Scan for the cell matching the given text and deliver its [x, y] coordinate at center. 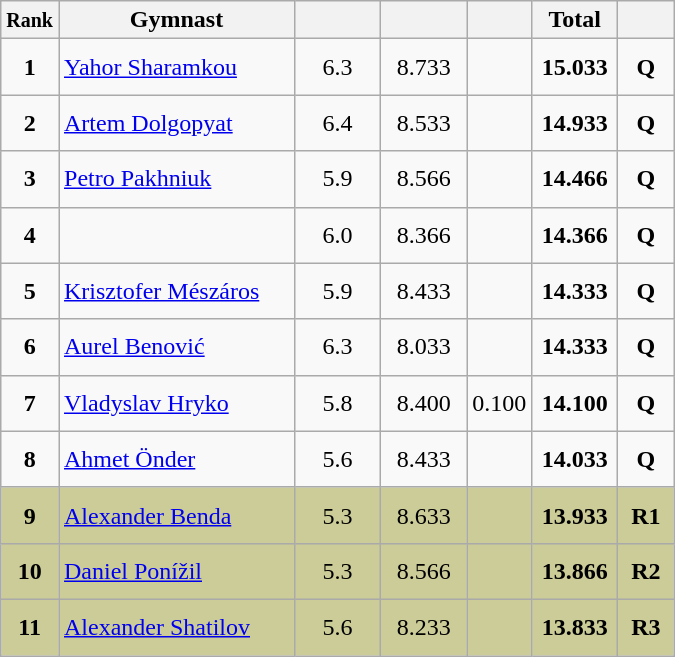
Vladyslav Hryko [176, 403]
8.633 [424, 515]
8 [30, 459]
6 [30, 347]
9 [30, 515]
7 [30, 403]
15.033 [575, 67]
14.033 [575, 459]
3 [30, 179]
8.400 [424, 403]
5.8 [338, 403]
13.833 [575, 627]
5 [30, 291]
4 [30, 235]
Alexander Shatilov [176, 627]
Petro Pakhniuk [176, 179]
8.366 [424, 235]
Aurel Benović [176, 347]
Ahmet Önder [176, 459]
R3 [646, 627]
Gymnast [176, 20]
11 [30, 627]
Alexander Benda [176, 515]
6.0 [338, 235]
10 [30, 571]
0.100 [500, 403]
8.533 [424, 123]
14.933 [575, 123]
13.933 [575, 515]
14.466 [575, 179]
R1 [646, 515]
R2 [646, 571]
2 [30, 123]
8.233 [424, 627]
Rank [30, 20]
Daniel Ponížil [176, 571]
1 [30, 67]
Total [575, 20]
14.366 [575, 235]
Krisztofer Mészáros [176, 291]
14.100 [575, 403]
Artem Dolgopyat [176, 123]
13.866 [575, 571]
Yahor Sharamkou [176, 67]
6.4 [338, 123]
8.733 [424, 67]
8.033 [424, 347]
